Find where the given text appears and provide that cell's center as (x, y) coordinate. 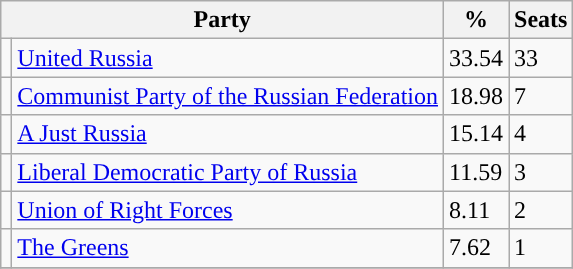
18.98 (476, 96)
United Russia (228, 58)
2 (541, 210)
7 (541, 96)
1 (541, 248)
4 (541, 134)
11.59 (476, 172)
33 (541, 58)
% (476, 20)
15.14 (476, 134)
3 (541, 172)
Liberal Democratic Party of Russia (228, 172)
Union of Right Forces (228, 210)
Communist Party of the Russian Federation (228, 96)
The Greens (228, 248)
A Just Russia (228, 134)
7.62 (476, 248)
8.11 (476, 210)
Seats (541, 20)
33.54 (476, 58)
Party (222, 20)
